Return [x, y] of the center of cell containing provided text 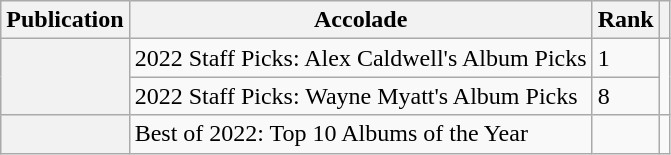
1 [626, 58]
2022 Staff Picks: Alex Caldwell's Album Picks [360, 58]
Publication [65, 20]
Accolade [360, 20]
8 [626, 96]
Rank [626, 20]
Best of 2022: Top 10 Albums of the Year [360, 134]
2022 Staff Picks: Wayne Myatt's Album Picks [360, 96]
